Scan for the cell matching the given text and deliver its (x, y) coordinate at center. 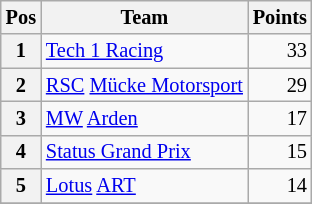
Tech 1 Racing (144, 51)
4 (21, 152)
3 (21, 118)
14 (280, 186)
1 (21, 51)
RSC Mücke Motorsport (144, 85)
Team (144, 17)
Points (280, 17)
Lotus ART (144, 186)
17 (280, 118)
33 (280, 51)
2 (21, 85)
MW Arden (144, 118)
Pos (21, 17)
29 (280, 85)
5 (21, 186)
Status Grand Prix (144, 152)
15 (280, 152)
